Output the [x, y] coordinate of the center of the cell containing the given text.  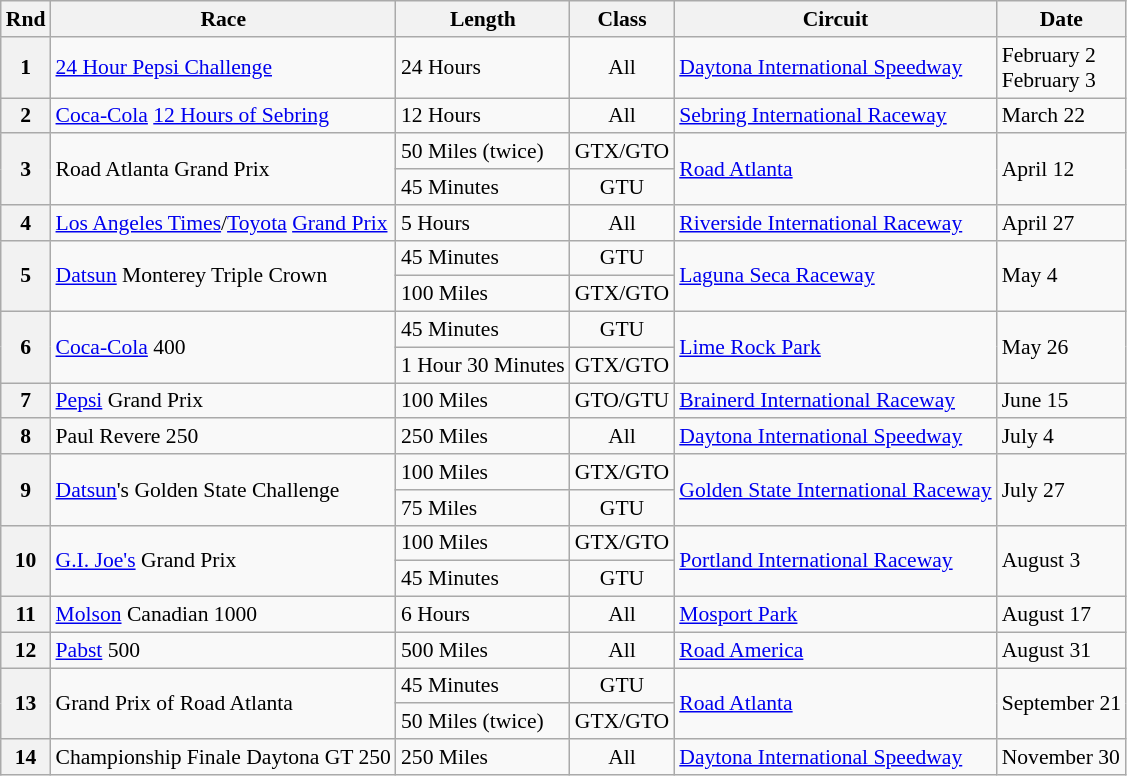
Golden State International Raceway [835, 490]
3 [26, 170]
June 15 [1062, 401]
Coca-Cola 12 Hours of Sebring [222, 116]
Road Atlanta Grand Prix [222, 170]
Road America [835, 650]
April 12 [1062, 170]
November 30 [1062, 757]
August 31 [1062, 650]
6 Hours [483, 615]
March 22 [1062, 116]
5 Hours [483, 223]
5 [26, 276]
Portland International Raceway [835, 560]
Length [483, 19]
9 [26, 490]
August 3 [1062, 560]
May 26 [1062, 348]
Coca-Cola 400 [222, 348]
Race [222, 19]
Brainerd International Raceway [835, 401]
Datsun Monterey Triple Crown [222, 276]
12 Hours [483, 116]
July 27 [1062, 490]
May 4 [1062, 276]
Mosport Park [835, 615]
8 [26, 437]
500 Miles [483, 650]
7 [26, 401]
1 [26, 68]
Sebring International Raceway [835, 116]
Rnd [26, 19]
Grand Prix of Road Atlanta [222, 704]
GTO/GTU [622, 401]
Riverside International Raceway [835, 223]
4 [26, 223]
Class [622, 19]
Paul Revere 250 [222, 437]
July 4 [1062, 437]
G.I. Joe's Grand Prix [222, 560]
24 Hours [483, 68]
September 21 [1062, 704]
Date [1062, 19]
Lime Rock Park [835, 348]
75 Miles [483, 508]
10 [26, 560]
24 Hour Pepsi Challenge [222, 68]
Circuit [835, 19]
Pepsi Grand Prix [222, 401]
February 2February 3 [1062, 68]
Pabst 500 [222, 650]
14 [26, 757]
August 17 [1062, 615]
Los Angeles Times/Toyota Grand Prix [222, 223]
1 Hour 30 Minutes [483, 365]
Laguna Seca Raceway [835, 276]
6 [26, 348]
11 [26, 615]
Datsun's Golden State Challenge [222, 490]
Championship Finale Daytona GT 250 [222, 757]
12 [26, 650]
2 [26, 116]
13 [26, 704]
April 27 [1062, 223]
Molson Canadian 1000 [222, 615]
